Capture the cell that displays the provided text and extract its [x, y] central coordinate. 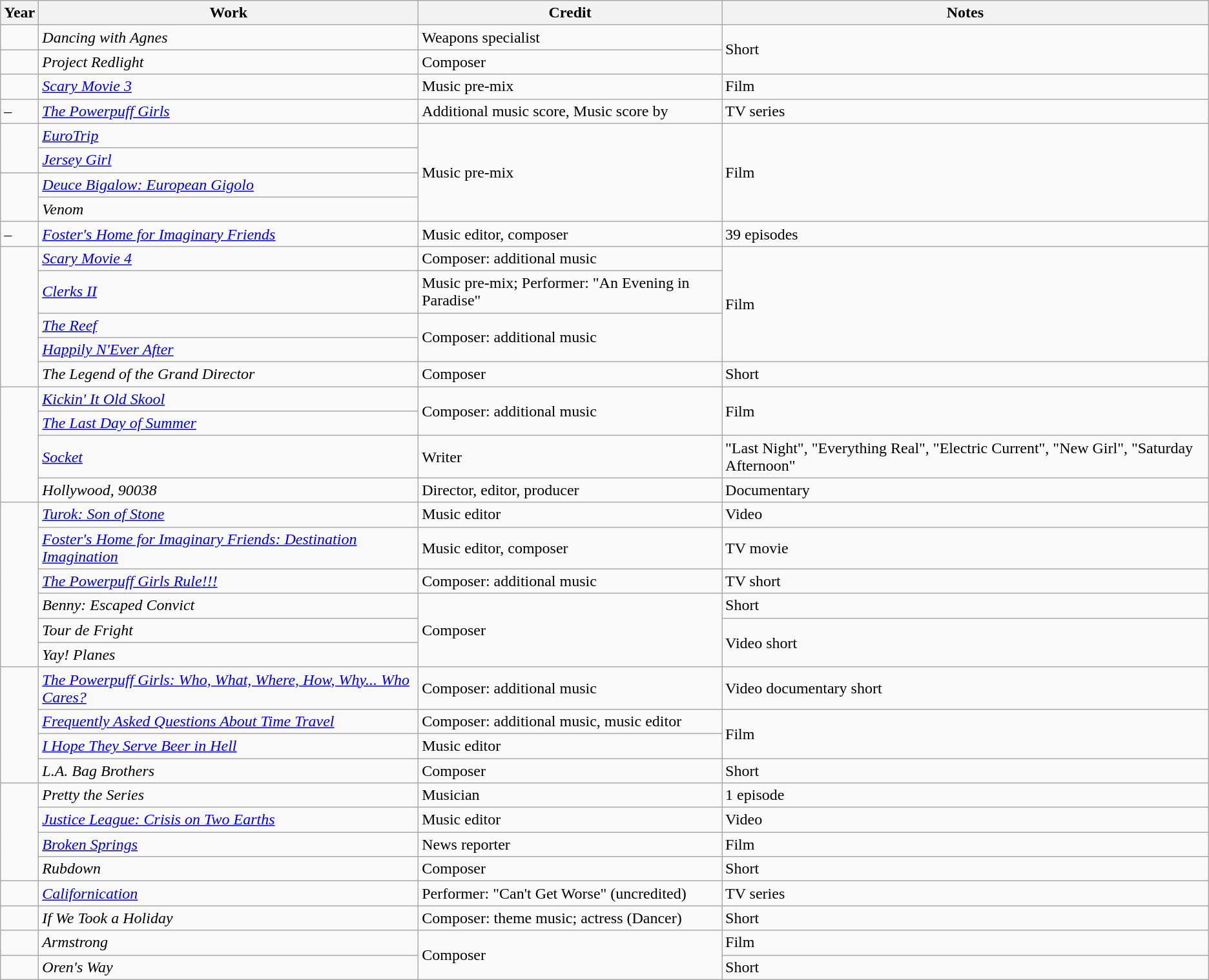
Deuce Bigalow: European Gigolo [229, 185]
L.A. Bag Brothers [229, 770]
Credit [570, 13]
"Last Night", "Everything Real", "Electric Current", "New Girl", "Saturday Afternoon" [966, 457]
Director, editor, producer [570, 490]
Californication [229, 893]
The Powerpuff Girls: Who, What, Where, How, Why... Who Cares? [229, 688]
Yay! Planes [229, 655]
1 episode [966, 795]
Documentary [966, 490]
Benny: Escaped Convict [229, 606]
Weapons specialist [570, 37]
Foster's Home for Imaginary Friends [229, 234]
Writer [570, 457]
Music pre-mix; Performer: "An Evening in Paradise" [570, 292]
Tour de Fright [229, 630]
Project Redlight [229, 62]
Socket [229, 457]
Foster's Home for Imaginary Friends: Destination Imagination [229, 547]
EuroTrip [229, 136]
TV short [966, 581]
Broken Springs [229, 844]
Frequently Asked Questions About Time Travel [229, 721]
The Powerpuff Girls [229, 111]
Video documentary short [966, 688]
Oren's Way [229, 967]
Happily N'Ever After [229, 350]
Additional music score, Music score by [570, 111]
Video short [966, 642]
39 episodes [966, 234]
Year [19, 13]
Kickin' It Old Skool [229, 399]
Turok: Son of Stone [229, 515]
Clerks II [229, 292]
Pretty the Series [229, 795]
The Reef [229, 325]
Jersey Girl [229, 160]
Venom [229, 209]
The Legend of the Grand Director [229, 374]
Composer: theme music; actress (Dancer) [570, 918]
Scary Movie 3 [229, 87]
Armstrong [229, 943]
Notes [966, 13]
Work [229, 13]
Composer: additional music, music editor [570, 721]
Performer: "Can't Get Worse" (uncredited) [570, 893]
I Hope They Serve Beer in Hell [229, 746]
The Last Day of Summer [229, 424]
Scary Movie 4 [229, 258]
Musician [570, 795]
News reporter [570, 844]
The Powerpuff Girls Rule!!! [229, 581]
TV movie [966, 547]
Dancing with Agnes [229, 37]
Rubdown [229, 869]
If We Took a Holiday [229, 918]
Justice League: Crisis on Two Earths [229, 820]
Hollywood, 90038 [229, 490]
